Detect which cell encompasses the target text, then output its [X, Y] center coordinate. 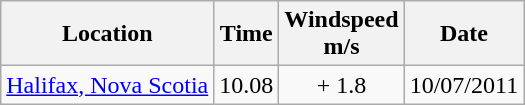
Location [108, 34]
10/07/2011 [464, 85]
Halifax, Nova Scotia [108, 85]
Windspeedm/s [342, 34]
Date [464, 34]
+ 1.8 [342, 85]
10.08 [246, 85]
Time [246, 34]
